Provide the [X, Y] coordinate of the cell's center where the given text is located.  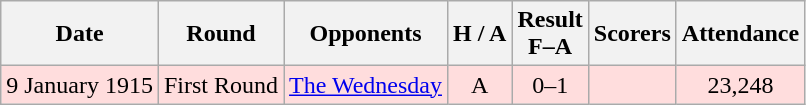
Attendance [740, 34]
9 January 1915 [80, 85]
Round [220, 34]
H / A [480, 34]
First Round [220, 85]
Opponents [366, 34]
Scorers [632, 34]
The Wednesday [366, 85]
ResultF–A [550, 34]
A [480, 85]
0–1 [550, 85]
Date [80, 34]
23,248 [740, 85]
